Return [X, Y] of the center of cell containing provided text 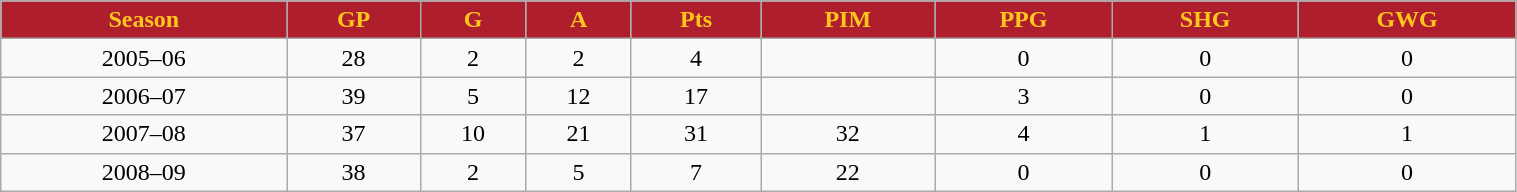
32 [848, 134]
G [472, 20]
38 [354, 172]
22 [848, 172]
SHG [1205, 20]
28 [354, 58]
21 [578, 134]
A [578, 20]
37 [354, 134]
10 [472, 134]
39 [354, 96]
12 [578, 96]
2007–08 [144, 134]
PIM [848, 20]
GP [354, 20]
3 [1024, 96]
7 [696, 172]
17 [696, 96]
GWG [1407, 20]
2008–09 [144, 172]
Season [144, 20]
2005–06 [144, 58]
Pts [696, 20]
2006–07 [144, 96]
31 [696, 134]
PPG [1024, 20]
